Scan for the cell matching the given text and deliver its (x, y) coordinate at center. 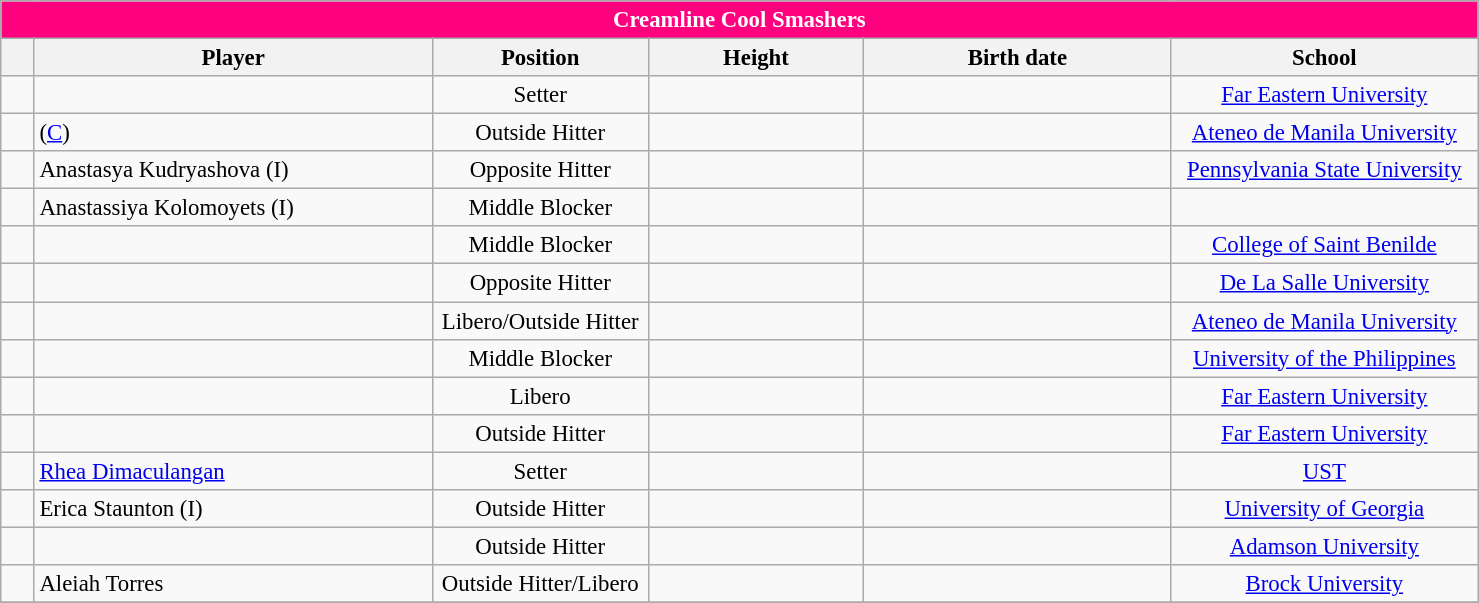
College of Saint Benilde (1324, 245)
School (1324, 58)
Anastasya Kudryashova (I) (233, 170)
Outside Hitter/Libero (540, 584)
Adamson University (1324, 546)
Aleiah Torres (233, 584)
Rhea Dimaculangan (233, 471)
Brock University (1324, 584)
(C) (233, 133)
Erica Staunton (I) (233, 509)
Creamline Cool Smashers (740, 20)
Birth date (1018, 58)
Libero/Outside Hitter (540, 321)
Position (540, 58)
Anastassiya Kolomoyets (I) (233, 208)
University of the Philippines (1324, 358)
Height (756, 58)
Libero (540, 396)
UST (1324, 471)
De La Salle University (1324, 283)
Player (233, 58)
Pennsylvania State University (1324, 170)
University of Georgia (1324, 509)
